Capture the cell that displays the provided text and extract its [x, y] central coordinate. 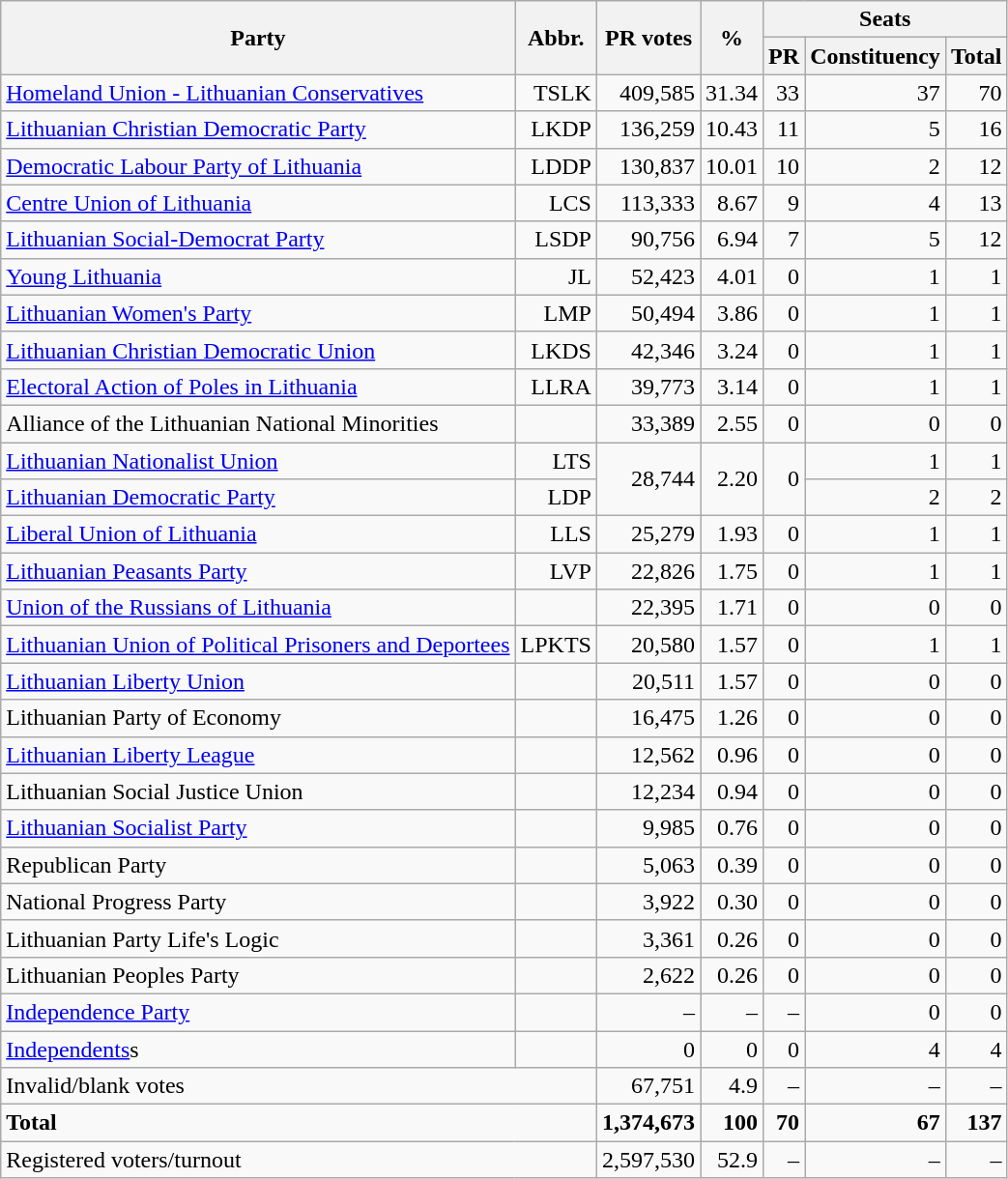
6.94 [733, 240]
8.67 [733, 203]
Abbr. [556, 38]
LPKTS [556, 645]
1.71 [733, 608]
LDDP [556, 166]
3,361 [648, 938]
LMP [556, 313]
Lithuanian Peasants Party [258, 571]
Constituency [876, 56]
409,585 [648, 93]
Young Lithuania [258, 276]
LTS [556, 461]
PR votes [648, 38]
20,580 [648, 645]
1.75 [733, 571]
4.01 [733, 276]
Lithuanian Social Justice Union [258, 791]
13 [976, 203]
33,389 [648, 423]
Lithuanian Liberty League [258, 755]
3,922 [648, 902]
12,234 [648, 791]
2.20 [733, 479]
PR [785, 56]
25,279 [648, 534]
52,423 [648, 276]
LVP [556, 571]
0.39 [733, 865]
31.34 [733, 93]
Lithuanian Christian Democratic Party [258, 129]
4.9 [733, 1086]
Party [258, 38]
130,837 [648, 166]
LKDP [556, 129]
0.96 [733, 755]
3.24 [733, 350]
50,494 [648, 313]
9 [785, 203]
Lithuanian Liberty Union [258, 681]
LSDP [556, 240]
67,751 [648, 1086]
2.55 [733, 423]
2,622 [648, 975]
20,511 [648, 681]
2,597,530 [648, 1160]
90,756 [648, 240]
National Progress Party [258, 902]
LCS [556, 203]
12,562 [648, 755]
0.94 [733, 791]
1.93 [733, 534]
Liberal Union of Lithuania [258, 534]
28,744 [648, 479]
Lithuanian Christian Democratic Union [258, 350]
136,259 [648, 129]
3.14 [733, 387]
% [733, 38]
Lithuanian Party Life's Logic [258, 938]
0.30 [733, 902]
113,333 [648, 203]
Seats [885, 19]
33 [785, 93]
0.76 [733, 828]
39,773 [648, 387]
Lithuanian Women's Party [258, 313]
100 [733, 1123]
137 [976, 1123]
JL [556, 276]
5,063 [648, 865]
Centre Union of Lithuania [258, 203]
7 [785, 240]
67 [876, 1123]
22,826 [648, 571]
9,985 [648, 828]
LKDS [556, 350]
Lithuanian Social-Democrat Party [258, 240]
Lithuanian Union of Political Prisoners and Deportees [258, 645]
Lithuanian Socialist Party [258, 828]
Invalid/blank votes [300, 1086]
Independence Party [258, 1012]
Alliance of the Lithuanian National Minorities [258, 423]
22,395 [648, 608]
Electoral Action of Poles in Lithuania [258, 387]
16,475 [648, 718]
10.43 [733, 129]
37 [876, 93]
Homeland Union - Lithuanian Conservatives [258, 93]
11 [785, 129]
42,346 [648, 350]
Independentss [258, 1049]
Lithuanian Nationalist Union [258, 461]
1,374,673 [648, 1123]
Union of the Russians of Lithuania [258, 608]
3.86 [733, 313]
LLS [556, 534]
LLRA [556, 387]
TSLK [556, 93]
Democratic Labour Party of Lithuania [258, 166]
52.9 [733, 1160]
LDP [556, 498]
16 [976, 129]
Registered voters/turnout [300, 1160]
Republican Party [258, 865]
10.01 [733, 166]
Lithuanian Party of Economy [258, 718]
Lithuanian Peoples Party [258, 975]
1.26 [733, 718]
Lithuanian Democratic Party [258, 498]
10 [785, 166]
